Locate the cell with the specified text and output its (X, Y) center coordinate. 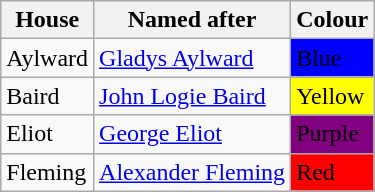
Yellow (332, 96)
House (48, 20)
George Eliot (192, 134)
Fleming (48, 172)
Aylward (48, 58)
Baird (48, 96)
Alexander Fleming (192, 172)
Gladys Aylward (192, 58)
Colour (332, 20)
Named after (192, 20)
John Logie Baird (192, 96)
Purple (332, 134)
Eliot (48, 134)
Blue (332, 58)
Red (332, 172)
